Search for the cell housing the specified text and yield its (x, y) center coordinate. 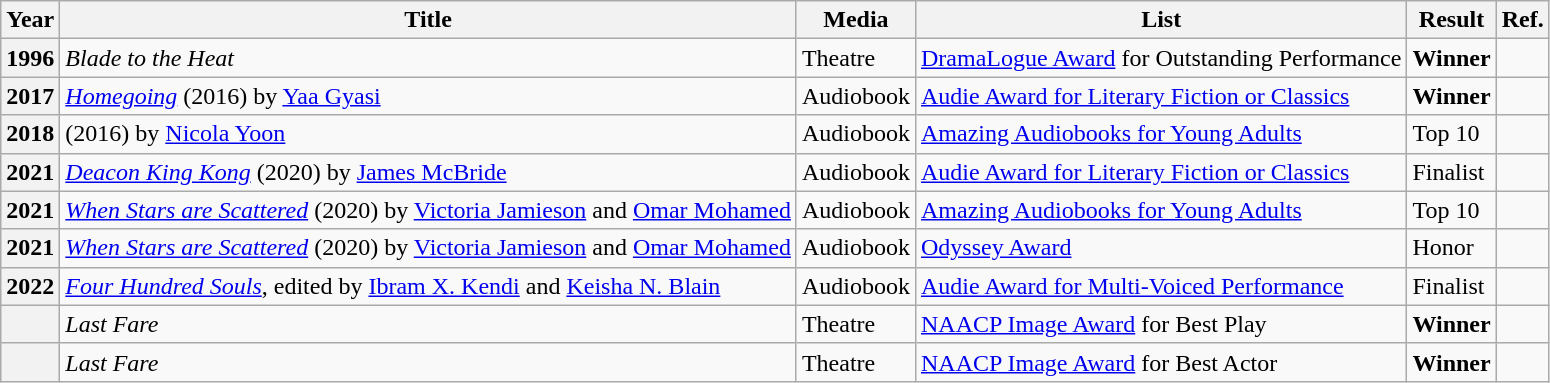
2018 (30, 134)
NAACP Image Award for Best Actor (1160, 362)
Audie Award for Multi-Voiced Performance (1160, 286)
Homegoing (2016) by Yaa Gyasi (428, 96)
DramaLogue Award for Outstanding Performance (1160, 58)
Four Hundred Souls, edited by Ibram X. Kendi and Keisha N. Blain (428, 286)
Year (30, 20)
Title (428, 20)
(2016) by Nicola Yoon (428, 134)
List (1160, 20)
Blade to the Heat (428, 58)
Ref. (1522, 20)
Media (856, 20)
NAACP Image Award for Best Play (1160, 324)
Odyssey Award (1160, 248)
2017 (30, 96)
Honor (1452, 248)
Deacon King Kong (2020) by James McBride (428, 172)
2022 (30, 286)
Result (1452, 20)
1996 (30, 58)
